Scan for the cell matching the given text and deliver its (x, y) coordinate at center. 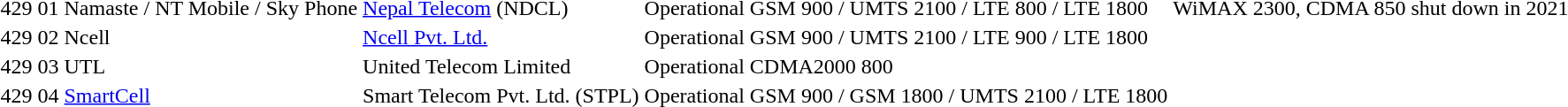
Ncell Pvt. Ltd. (501, 37)
GSM 900 / UMTS 2100 / LTE 900 / LTE 1800 (959, 37)
Ncell (210, 37)
United Telecom Limited (501, 66)
03 (48, 66)
CDMA2000 800 (959, 66)
UTL (210, 66)
02 (48, 37)
